Return (X, Y) of the center of cell containing provided text 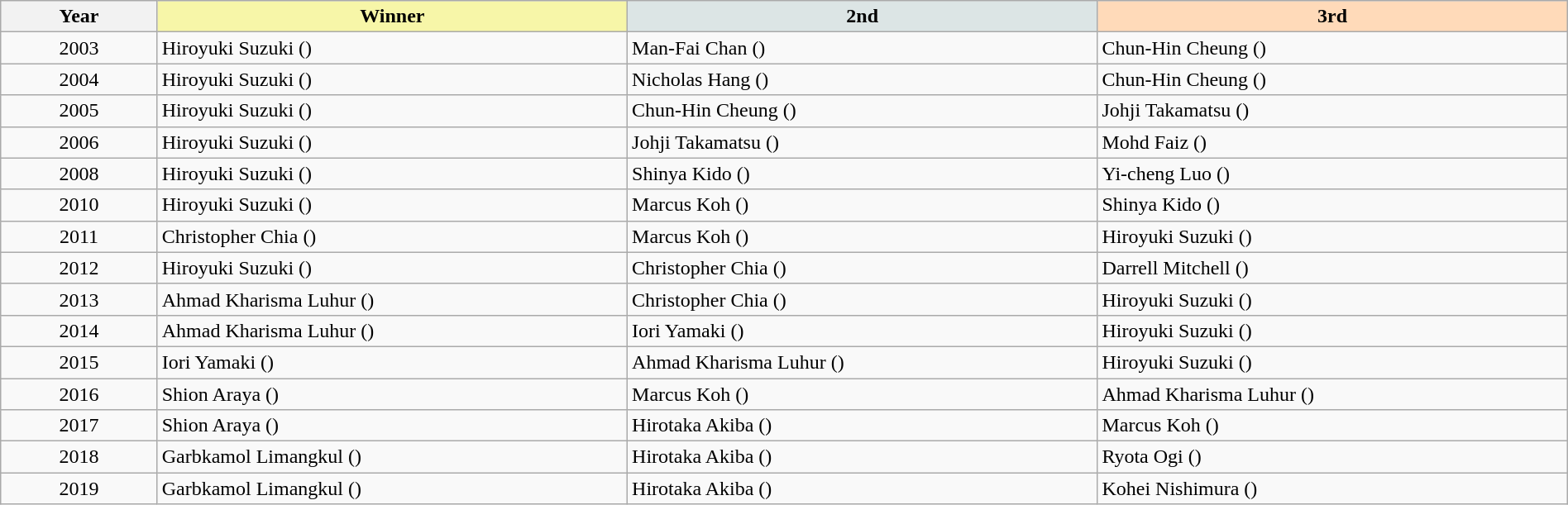
3rd (1332, 17)
2003 (79, 48)
2011 (79, 236)
2013 (79, 299)
Year (79, 17)
2019 (79, 488)
2014 (79, 331)
Darrell Mitchell () (1332, 268)
2017 (79, 426)
2006 (79, 142)
Winner (392, 17)
2nd (863, 17)
Ryota Ogi () (1332, 457)
Yi-cheng Luo () (1332, 174)
Nicholas Hang () (863, 79)
2018 (79, 457)
2016 (79, 394)
2015 (79, 362)
Mohd Faiz () (1332, 142)
2005 (79, 111)
2008 (79, 174)
Kohei Nishimura () (1332, 488)
Man-Fai Chan () (863, 48)
2004 (79, 79)
2012 (79, 268)
2010 (79, 205)
